Identify which cell holds the provided text, then report its [x, y] central coordinate. 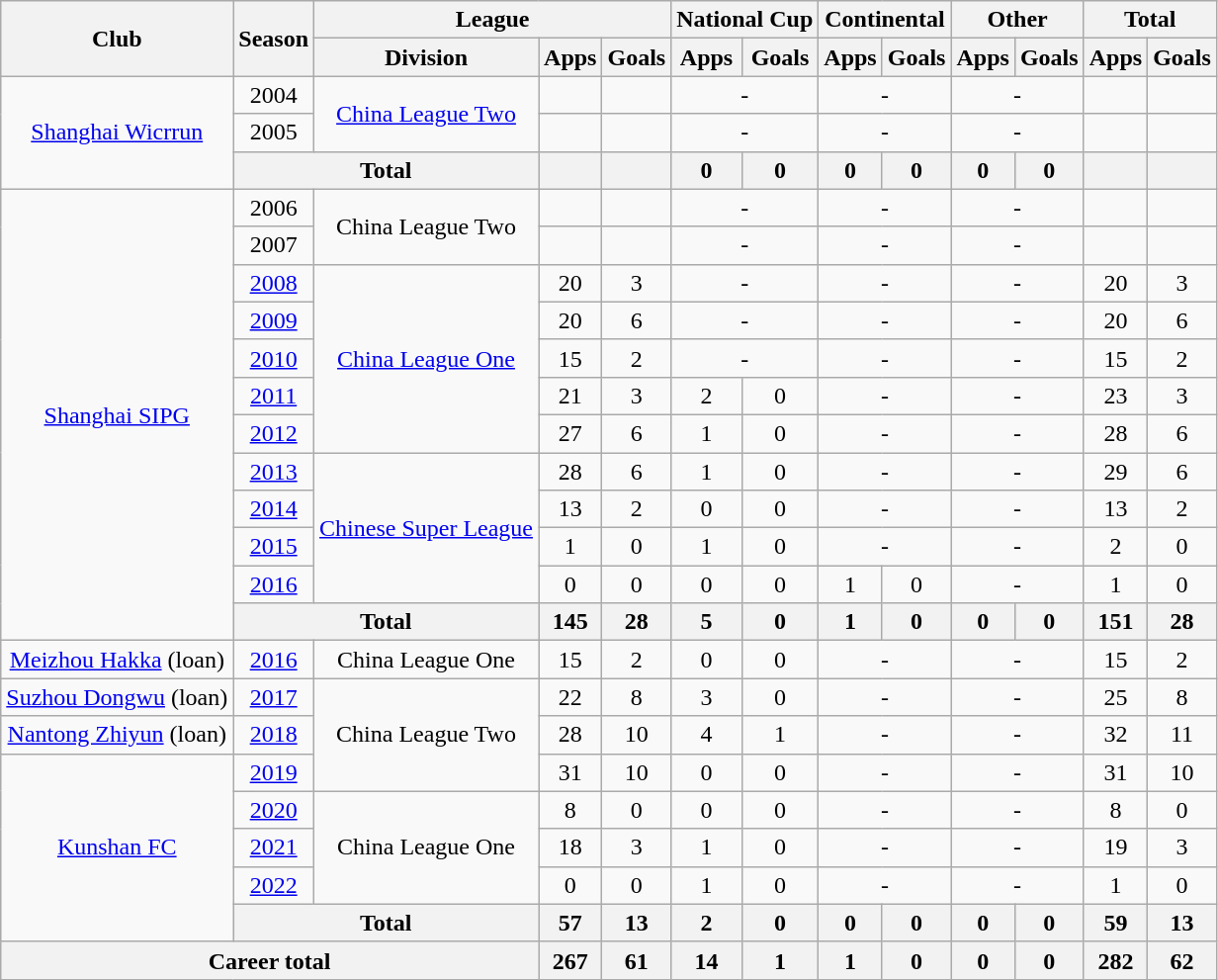
2015 [274, 547]
Suzhou Dongwu (loan) [117, 697]
2009 [274, 320]
2022 [274, 885]
267 [570, 960]
21 [570, 396]
57 [570, 923]
19 [1115, 847]
2005 [274, 133]
23 [1115, 396]
59 [1115, 923]
2018 [274, 735]
151 [1115, 622]
61 [637, 960]
29 [1115, 472]
22 [570, 697]
18 [570, 847]
14 [707, 960]
282 [1115, 960]
Shanghai Wicrrun [117, 133]
2017 [274, 697]
Other [1017, 20]
Meizhou Hakka (loan) [117, 660]
Club [117, 39]
4 [707, 735]
2010 [274, 358]
2020 [274, 810]
2013 [274, 472]
2008 [274, 283]
Kunshan FC [117, 847]
Chinese Super League [427, 528]
62 [1182, 960]
2012 [274, 433]
145 [570, 622]
2021 [274, 847]
Career total [270, 960]
2011 [274, 396]
11 [1182, 735]
League [492, 20]
2014 [274, 509]
32 [1115, 735]
25 [1115, 697]
5 [707, 622]
Division [427, 57]
2004 [274, 95]
2007 [274, 245]
Season [274, 39]
Continental [885, 20]
National Cup [745, 20]
2006 [274, 208]
27 [570, 433]
Shanghai SIPG [117, 415]
2019 [274, 772]
Nantong Zhiyun (loan) [117, 735]
